Detect which cell encompasses the target text, then output its [X, Y] center coordinate. 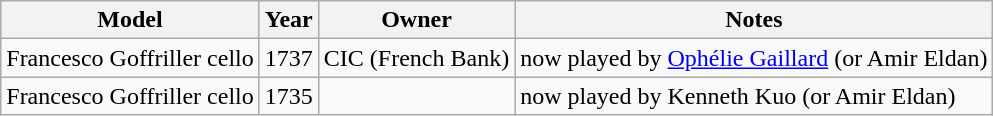
Owner [416, 20]
now played by Kenneth Kuo (or Amir Eldan) [754, 96]
Year [288, 20]
CIC (French Bank) [416, 58]
1737 [288, 58]
now played by Ophélie Gaillard (or Amir Eldan) [754, 58]
Notes [754, 20]
Model [130, 20]
1735 [288, 96]
